Detect which cell encompasses the target text, then output its [x, y] center coordinate. 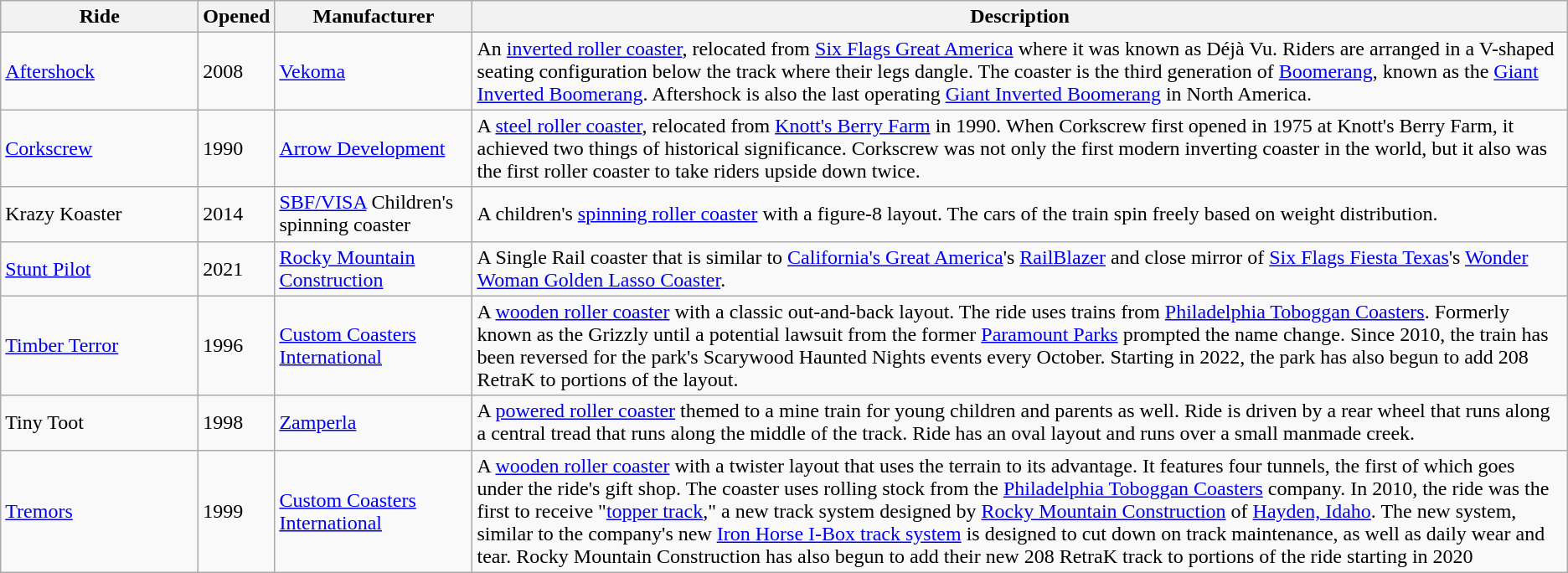
1996 [236, 345]
A children's spinning roller coaster with a figure-8 layout. The cars of the train spin freely based on weight distribution. [1020, 214]
Tremors [100, 511]
Tiny Toot [100, 422]
1990 [236, 148]
2014 [236, 214]
Timber Terror [100, 345]
SBF/VISA Children's spinning coaster [374, 214]
Manufacturer [374, 17]
Stunt Pilot [100, 268]
Krazy Koaster [100, 214]
Vekoma [374, 71]
Corkscrew [100, 148]
Zamperla [374, 422]
1998 [236, 422]
Description [1020, 17]
1999 [236, 511]
Arrow Development [374, 148]
Ride [100, 17]
Aftershock [100, 71]
Opened [236, 17]
2008 [236, 71]
Rocky Mountain Construction [374, 268]
2021 [236, 268]
